Identify which cell holds the provided text, then report its (x, y) central coordinate. 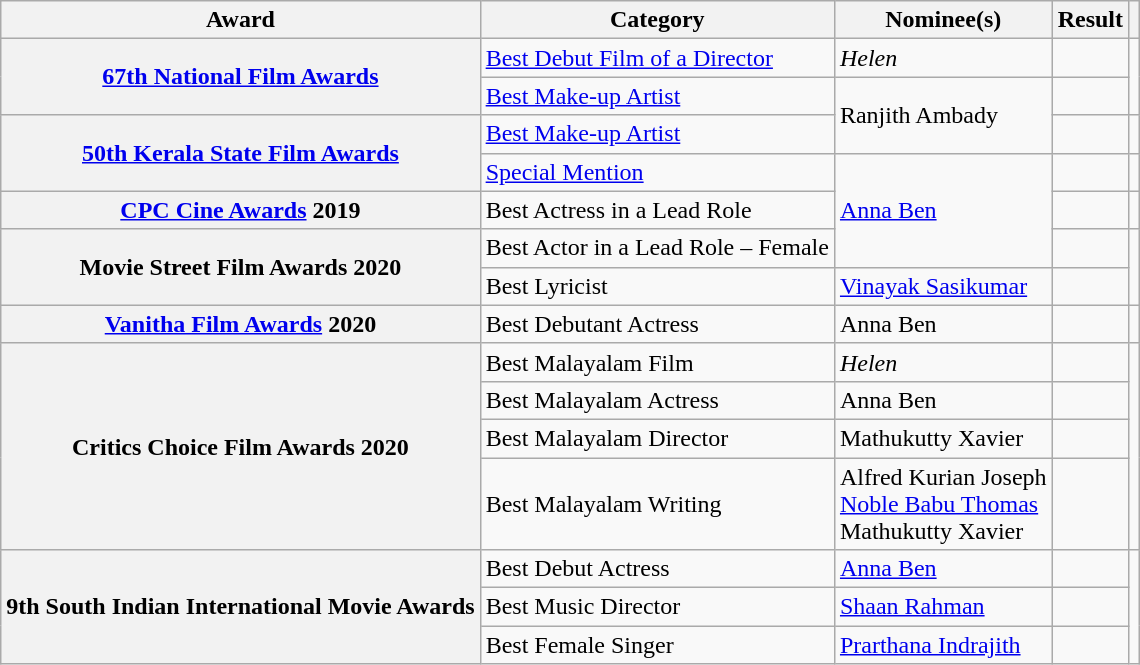
Nominee(s) (943, 20)
Best Malayalam Director (657, 438)
Award (240, 20)
Best Debut Film of a Director (657, 58)
Critics Choice Film Awards 2020 (240, 446)
Vinayak Sasikumar (943, 286)
Vanitha Film Awards 2020 (240, 324)
CPC Cine Awards 2019 (240, 210)
Result (1090, 20)
50th Kerala State Film Awards (240, 153)
Alfred Kurian JosephNoble Babu ThomasMathukutty Xavier (943, 504)
Special Mention (657, 172)
9th South Indian International Movie Awards (240, 607)
Best Actor in a Lead Role – Female (657, 248)
Ranjith Ambady (943, 115)
Category (657, 20)
Movie Street Film Awards 2020 (240, 267)
Best Malayalam Film (657, 362)
Best Malayalam Actress (657, 400)
Best Debut Actress (657, 569)
Best Female Singer (657, 645)
Best Actress in a Lead Role (657, 210)
Prarthana Indrajith (943, 645)
Best Malayalam Writing (657, 504)
Best Music Director (657, 607)
Best Lyricist (657, 286)
Best Debutant Actress (657, 324)
Shaan Rahman (943, 607)
Mathukutty Xavier (943, 438)
67th National Film Awards (240, 77)
